Detect which cell encompasses the target text, then output its [x, y] center coordinate. 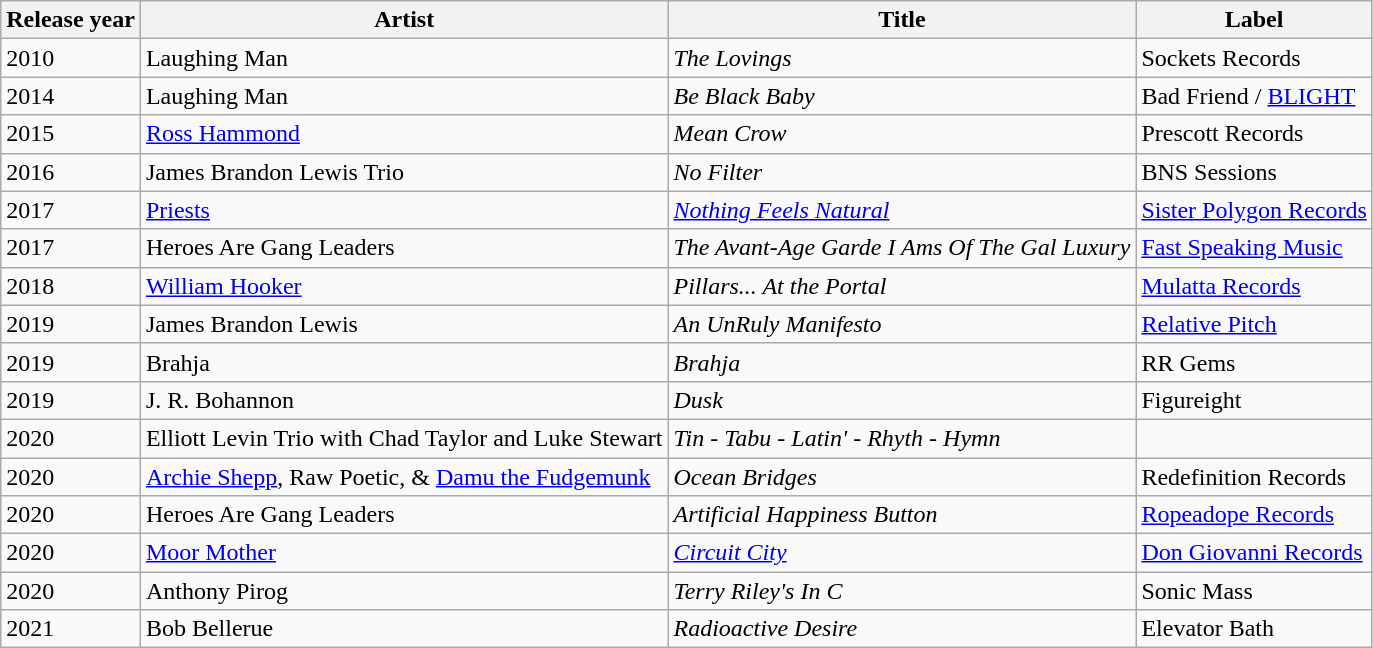
Ocean Bridges [902, 477]
Artist [404, 20]
Radioactive Desire [902, 629]
Sonic Mass [1254, 591]
Dusk [902, 400]
Prescott Records [1254, 134]
No Filter [902, 172]
Ropeadope Records [1254, 515]
RR Gems [1254, 362]
Artificial Happiness Button [902, 515]
The Lovings [902, 58]
Pillars... At the Portal [902, 286]
Terry Riley's In C [902, 591]
2021 [71, 629]
2016 [71, 172]
Anthony Pirog [404, 591]
Nothing Feels Natural [902, 210]
2014 [71, 96]
Label [1254, 20]
Be Black Baby [902, 96]
2018 [71, 286]
BNS Sessions [1254, 172]
William Hooker [404, 286]
Circuit City [902, 553]
Relative Pitch [1254, 324]
Title [902, 20]
Priests [404, 210]
Mean Crow [902, 134]
Mulatta Records [1254, 286]
Redefinition Records [1254, 477]
Release year [71, 20]
Archie Shepp, Raw Poetic, & Damu the Fudgemunk [404, 477]
Moor Mother [404, 553]
Don Giovanni Records [1254, 553]
Elliott Levin Trio with Chad Taylor and Luke Stewart [404, 438]
Elevator Bath [1254, 629]
Fast Speaking Music [1254, 248]
James Brandon Lewis [404, 324]
Sister Polygon Records [1254, 210]
2015 [71, 134]
An UnRuly Manifesto [902, 324]
Figureight [1254, 400]
Bad Friend / BLIGHT [1254, 96]
James Brandon Lewis Trio [404, 172]
2010 [71, 58]
Bob Bellerue [404, 629]
Sockets Records [1254, 58]
Tin - Tabu - Latin' - Rhyth - Hymn [902, 438]
The Avant-Age Garde I Ams Of The Gal Luxury [902, 248]
Ross Hammond [404, 134]
J. R. Bohannon [404, 400]
